Locate the cell with the specified text and output its [x, y] center coordinate. 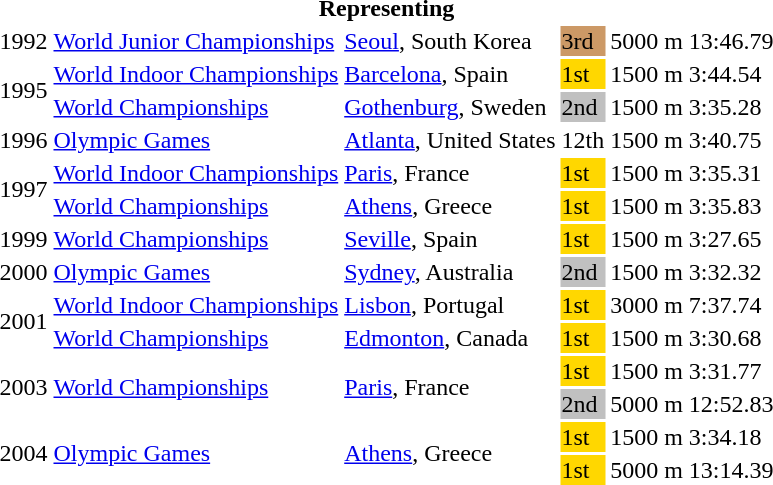
Seville, Spain [450, 239]
Edmonton, Canada [450, 338]
Sydney, Australia [450, 272]
World Junior Championships [196, 41]
Atlanta, United States [450, 140]
Gothenburg, Sweden [450, 107]
Lisbon, Portugal [450, 305]
Seoul, South Korea [450, 41]
Barcelona, Spain [450, 74]
3000 m [647, 305]
12th [583, 140]
3rd [583, 41]
